Locate the cell with the specified text and output its [X, Y] center coordinate. 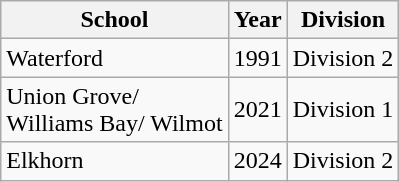
Waterford [114, 58]
Division 1 [343, 110]
1991 [258, 58]
2024 [258, 161]
Year [258, 20]
School [114, 20]
Union Grove/Williams Bay/ Wilmot [114, 110]
Division [343, 20]
2021 [258, 110]
Elkhorn [114, 161]
